Output the (X, Y) coordinate of the center of the cell containing the given text.  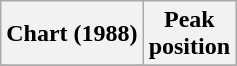
Chart (1988) (72, 34)
Peakposition (189, 34)
